From the cell containing the given text, extract its center point as (X, Y) coordinate. 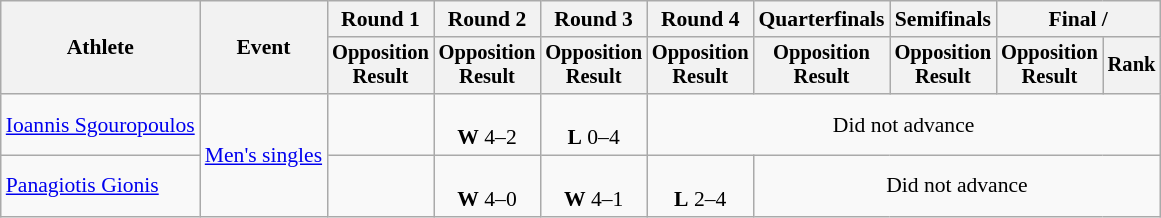
Semifinals (944, 19)
Round 1 (380, 19)
L 2–4 (700, 186)
Final / (1078, 19)
L 0–4 (594, 124)
W 4–1 (594, 186)
W 4–2 (488, 124)
Round 4 (700, 19)
Event (264, 48)
Men's singles (264, 155)
Ioannis Sgouropoulos (100, 124)
Panagiotis Gionis (100, 186)
Rank (1132, 66)
Athlete (100, 48)
Quarterfinals (821, 19)
Round 3 (594, 19)
W 4–0 (488, 186)
Round 2 (488, 19)
